Pinpoint the cell where the given text exists, returning its [x, y] midpoint coordinate. 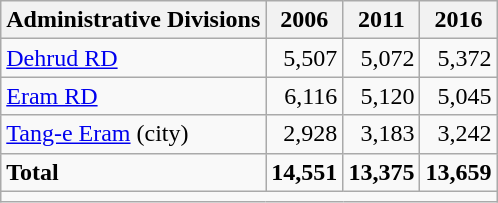
Total [134, 172]
2016 [458, 20]
3,242 [458, 134]
Administrative Divisions [134, 20]
13,659 [458, 172]
5,507 [304, 58]
5,372 [458, 58]
2011 [382, 20]
5,120 [382, 96]
14,551 [304, 172]
2006 [304, 20]
13,375 [382, 172]
5,045 [458, 96]
2,928 [304, 134]
Eram RD [134, 96]
Dehrud RD [134, 58]
Tang-e Eram (city) [134, 134]
3,183 [382, 134]
5,072 [382, 58]
6,116 [304, 96]
